Provide the [X, Y] coordinate of the cell's center where the given text is located.  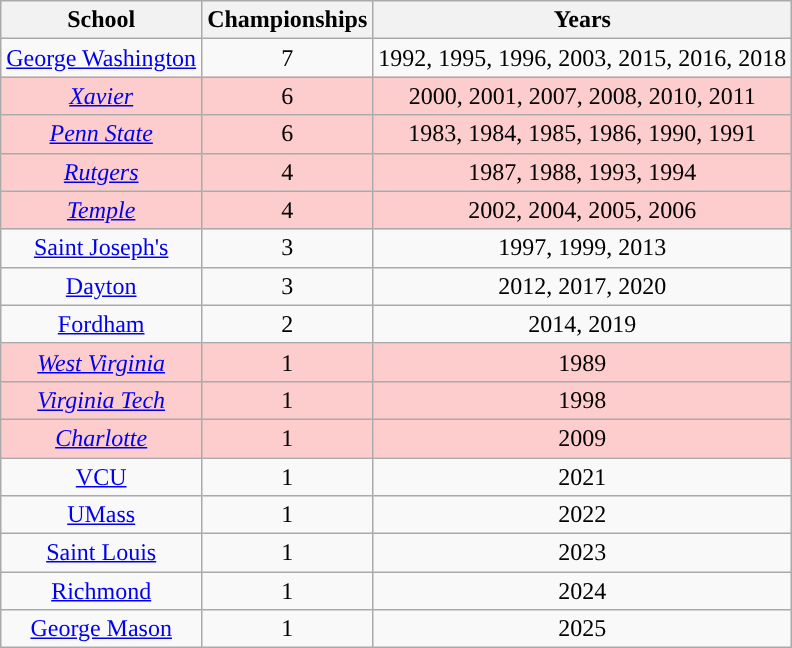
2012, 2017, 2020 [582, 286]
Temple [102, 210]
Xavier [102, 96]
2023 [582, 553]
1987, 1988, 1993, 1994 [582, 172]
1992, 1995, 1996, 2003, 2015, 2016, 2018 [582, 58]
1998 [582, 400]
Years [582, 20]
1989 [582, 362]
1997, 1999, 2013 [582, 248]
2025 [582, 629]
2014, 2019 [582, 324]
School [102, 20]
7 [288, 58]
Dayton [102, 286]
Charlotte [102, 438]
West Virginia [102, 362]
Saint Joseph's [102, 248]
Richmond [102, 591]
Rutgers [102, 172]
Championships [288, 20]
Fordham [102, 324]
VCU [102, 477]
2021 [582, 477]
2 [288, 324]
George Mason [102, 629]
2000, 2001, 2007, 2008, 2010, 2011 [582, 96]
Saint Louis [102, 553]
2002, 2004, 2005, 2006 [582, 210]
2009 [582, 438]
2024 [582, 591]
2022 [582, 515]
Penn State [102, 134]
UMass [102, 515]
Virginia Tech [102, 400]
1983, 1984, 1985, 1986, 1990, 1991 [582, 134]
George Washington [102, 58]
